Return the (x, y) coordinate for the center point of the cell that contains the specified text.  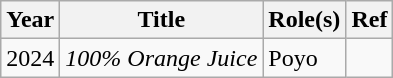
Ref (370, 20)
Year (30, 20)
Poyo (304, 58)
Title (162, 20)
Role(s) (304, 20)
2024 (30, 58)
100% Orange Juice (162, 58)
